Identify which cell holds the provided text, then report its (X, Y) central coordinate. 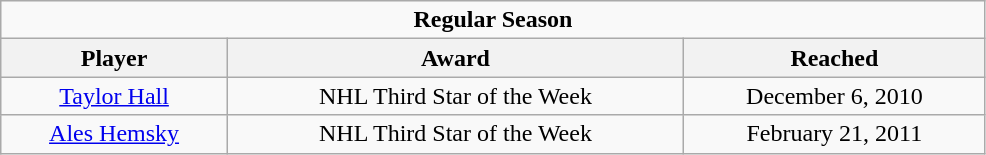
Regular Season (493, 20)
Award (455, 58)
Ales Hemsky (114, 134)
Player (114, 58)
Taylor Hall (114, 96)
February 21, 2011 (835, 134)
December 6, 2010 (835, 96)
Reached (835, 58)
